For the text-containing cell, return its midpoint in (X, Y) coordinate format. 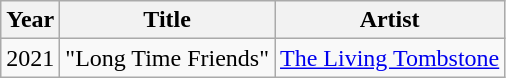
Title (168, 20)
"Long Time Friends" (168, 58)
2021 (30, 58)
Year (30, 20)
The Living Tombstone (389, 58)
Artist (389, 20)
